Extract the [x, y] coordinate from the center of the cell holding the provided text.  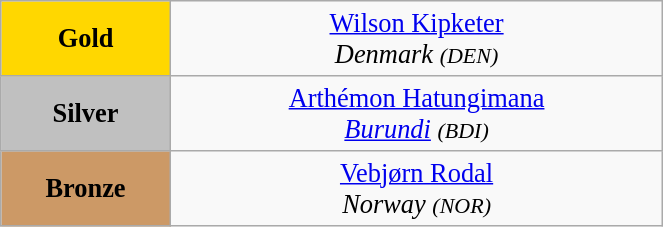
Arthémon HatungimanaBurundi (BDI) [416, 112]
Wilson KipketerDenmark (DEN) [416, 38]
Vebjørn RodalNorway (NOR) [416, 188]
Gold [86, 38]
Silver [86, 112]
Bronze [86, 188]
